Extract the (X, Y) coordinate from the center of the cell holding the provided text.  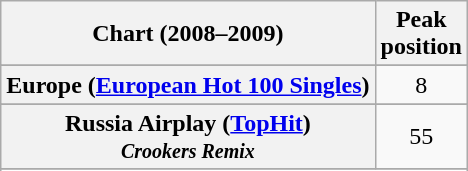
Europe (European Hot 100 Singles) (188, 85)
Russia Airplay (TopHit)Crookers Remix (188, 136)
Peakposition (421, 34)
55 (421, 136)
8 (421, 85)
Chart (2008–2009) (188, 34)
